Determine the [X, Y] coordinate at the center of the cell enclosing the given text.  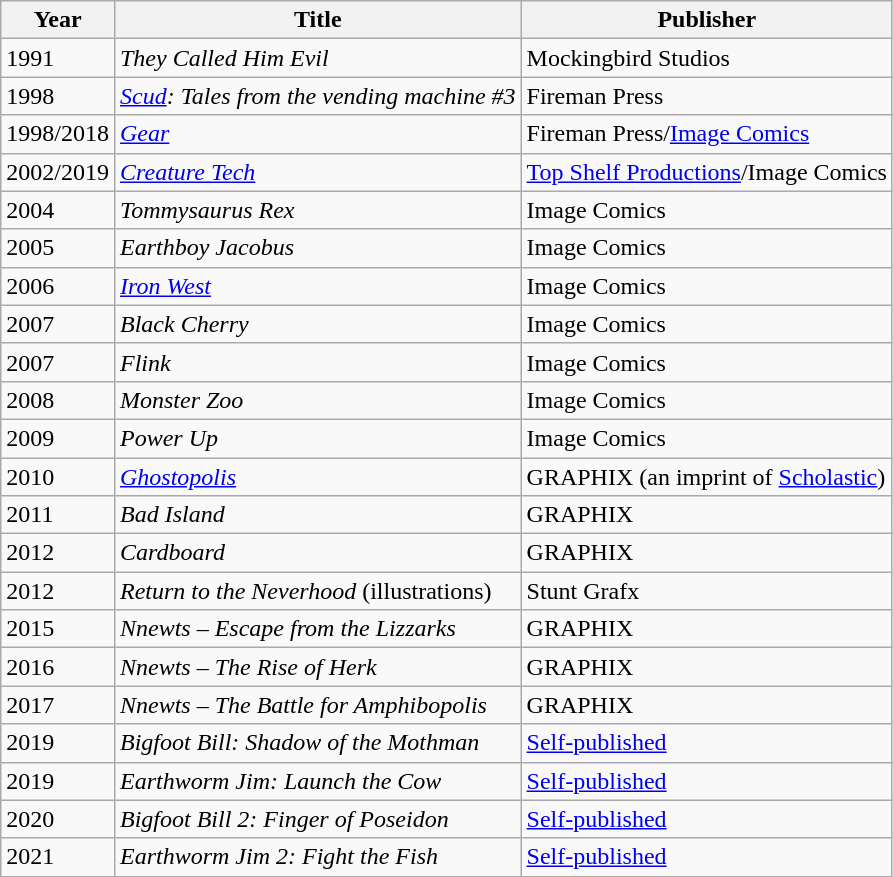
2008 [58, 400]
Title [318, 20]
Nnewts – The Battle for Amphibopolis [318, 705]
2006 [58, 286]
Bigfoot Bill 2: Finger of Poseidon [318, 819]
2002/2019 [58, 172]
2010 [58, 477]
Power Up [318, 438]
1998 [58, 96]
2016 [58, 667]
2020 [58, 819]
1991 [58, 58]
Earthboy Jacobus [318, 248]
Bigfoot Bill: Shadow of the Mothman [318, 743]
2021 [58, 857]
2005 [58, 248]
2004 [58, 210]
Monster Zoo [318, 400]
Nnewts – The Rise of Herk [318, 667]
Earthworm Jim 2: Fight the Fish [318, 857]
Cardboard [318, 553]
2011 [58, 515]
Bad Island [318, 515]
Return to the Neverhood (illustrations) [318, 591]
Fireman Press [706, 96]
1998/2018 [58, 134]
Black Cherry [318, 324]
Iron West [318, 286]
They Called Him Evil [318, 58]
Creature Tech [318, 172]
Fireman Press/Image Comics [706, 134]
GRAPHIX (an imprint of Scholastic) [706, 477]
Year [58, 20]
2017 [58, 705]
Flink [318, 362]
Ghostopolis [318, 477]
2009 [58, 438]
Stunt Grafx [706, 591]
Earthworm Jim: Launch the Cow [318, 781]
Gear [318, 134]
Top Shelf Productions/Image Comics [706, 172]
Nnewts – Escape from the Lizzarks [318, 629]
Mockingbird Studios [706, 58]
2015 [58, 629]
Scud: Tales from the vending machine #3 [318, 96]
Publisher [706, 20]
Tommysaurus Rex [318, 210]
